Identify which cell holds the provided text, then report its (X, Y) central coordinate. 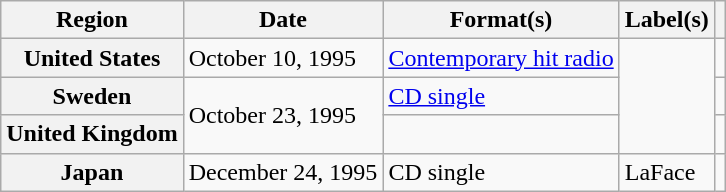
October 23, 1995 (283, 115)
LaFace (666, 172)
Region (92, 20)
United Kingdom (92, 134)
Japan (92, 172)
Label(s) (666, 20)
December 24, 1995 (283, 172)
October 10, 1995 (283, 58)
Format(s) (501, 20)
Sweden (92, 96)
Contemporary hit radio (501, 58)
United States (92, 58)
Date (283, 20)
